Return the [X, Y] coordinate for the center point of the cell that contains the specified text.  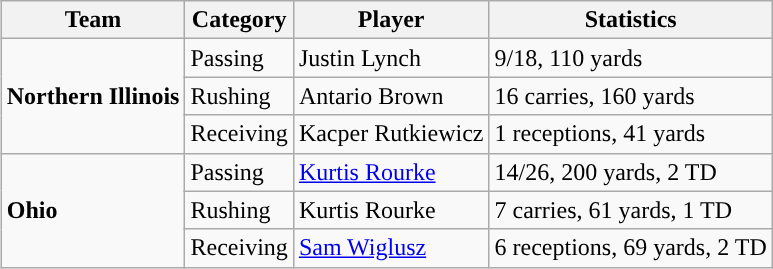
Ohio [93, 210]
14/26, 200 yards, 2 TD [630, 172]
7 carries, 61 yards, 1 TD [630, 210]
Antario Brown [391, 96]
9/18, 110 yards [630, 58]
Sam Wiglusz [391, 248]
Category [239, 20]
1 receptions, 41 yards [630, 134]
6 receptions, 69 yards, 2 TD [630, 248]
Team [93, 20]
Player [391, 20]
Justin Lynch [391, 58]
Kacper Rutkiewicz [391, 134]
16 carries, 160 yards [630, 96]
Northern Illinois [93, 96]
Statistics [630, 20]
